Extract the [X, Y] coordinate from the center of the cell holding the provided text.  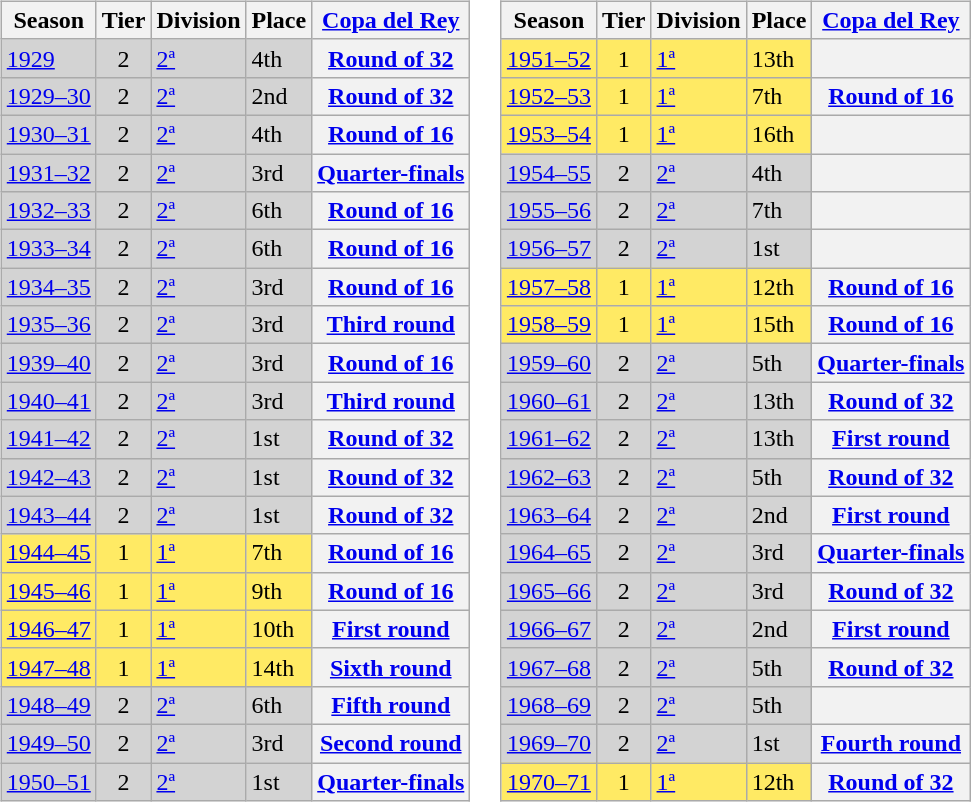
1932–33 [48, 211]
1949–50 [48, 743]
14th [279, 667]
1929–30 [48, 96]
1961–62 [548, 439]
1943–44 [48, 515]
1957–58 [548, 287]
10th [279, 629]
1934–35 [48, 287]
1946–47 [48, 629]
1933–34 [48, 249]
1964–65 [548, 553]
1958–59 [548, 325]
1970–71 [548, 781]
1944–45 [48, 553]
1962–63 [548, 477]
Second round [391, 743]
1951–52 [548, 58]
1969–70 [548, 743]
1930–31 [48, 134]
1968–69 [548, 705]
1950–51 [48, 781]
1939–40 [48, 363]
1952–53 [548, 96]
1959–60 [548, 363]
Fifth round [391, 705]
1941–42 [48, 439]
1942–43 [48, 477]
1948–49 [48, 705]
16th [779, 134]
15th [779, 325]
Sixth round [391, 667]
9th [279, 591]
1953–54 [548, 134]
1935–36 [48, 325]
1945–46 [48, 591]
1954–55 [548, 173]
1929 [48, 58]
1947–48 [48, 667]
1940–41 [48, 401]
1960–61 [548, 401]
1967–68 [548, 667]
Fourth round [891, 743]
1966–67 [548, 629]
1955–56 [548, 211]
1965–66 [548, 591]
1956–57 [548, 249]
1931–32 [48, 173]
1963–64 [548, 515]
